Return [x, y] of the center of cell containing provided text 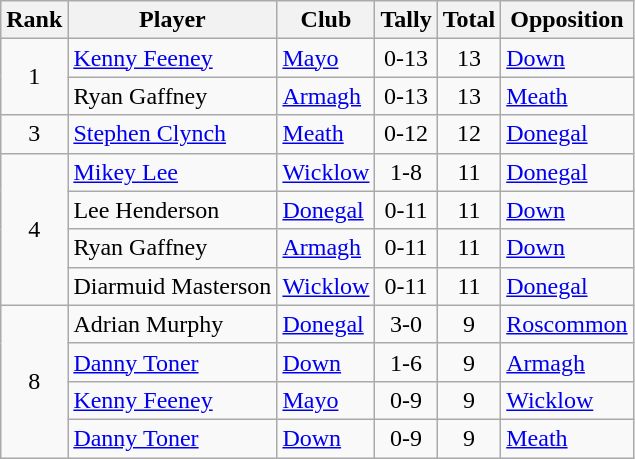
3 [34, 134]
1-8 [406, 172]
Opposition [567, 20]
3-0 [406, 324]
Diarmuid Masterson [172, 286]
Stephen Clynch [172, 134]
Adrian Murphy [172, 324]
4 [34, 229]
Total [469, 20]
1-6 [406, 362]
Rank [34, 20]
8 [34, 381]
Roscommon [567, 324]
Mikey Lee [172, 172]
Club [326, 20]
0-12 [406, 134]
Tally [406, 20]
12 [469, 134]
1 [34, 77]
Player [172, 20]
Lee Henderson [172, 210]
